Search for the cell housing the specified text and yield its (X, Y) center coordinate. 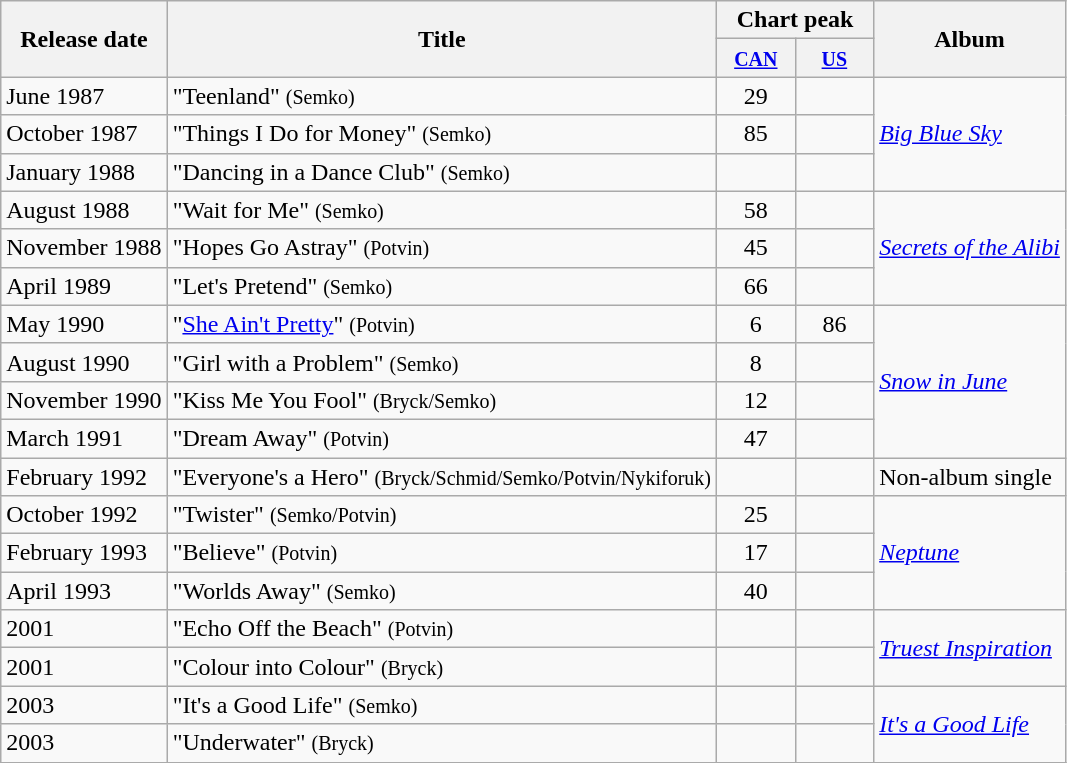
6 (756, 324)
"Echo Off the Beach" (Potvin) (442, 629)
"Twister" (Semko/Potvin) (442, 515)
March 1991 (84, 438)
It's a Good Life (970, 724)
85 (756, 134)
"Dancing in a Dance Club" (Semko) (442, 172)
Album (970, 39)
Chart peak (796, 20)
45 (756, 248)
November 1990 (84, 400)
Neptune (970, 553)
"She Ain't Pretty" (Potvin) (442, 324)
17 (756, 553)
"Kiss Me You Fool" (Bryck/Semko) (442, 400)
October 1987 (84, 134)
47 (756, 438)
"Colour into Colour" (Bryck) (442, 667)
Snow in June (970, 381)
"Girl with a Problem" (Semko) (442, 362)
"Teenland" (Semko) (442, 96)
"Dream Away" (Potvin) (442, 438)
66 (756, 286)
November 1988 (84, 248)
"It's a Good Life" (Semko) (442, 705)
April 1993 (84, 591)
40 (756, 591)
8 (756, 362)
"Worlds Away" (Semko) (442, 591)
Non-album single (970, 477)
Truest Inspiration (970, 648)
"Everyone's a Hero" (Bryck/Schmid/Semko/Potvin/Nykiforuk) (442, 477)
August 1988 (84, 210)
Secrets of the Alibi (970, 248)
"Let's Pretend" (Semko) (442, 286)
February 1993 (84, 553)
October 1992 (84, 515)
25 (756, 515)
CAN (756, 58)
Big Blue Sky (970, 134)
86 (834, 324)
"Wait for Me" (Semko) (442, 210)
February 1992 (84, 477)
29 (756, 96)
May 1990 (84, 324)
"Things I Do for Money" (Semko) (442, 134)
"Hopes Go Astray" (Potvin) (442, 248)
US (834, 58)
January 1988 (84, 172)
August 1990 (84, 362)
"Underwater" (Bryck) (442, 743)
April 1989 (84, 286)
Title (442, 39)
June 1987 (84, 96)
Release date (84, 39)
12 (756, 400)
58 (756, 210)
"Believe" (Potvin) (442, 553)
